Return [x, y] of the center of cell containing provided text 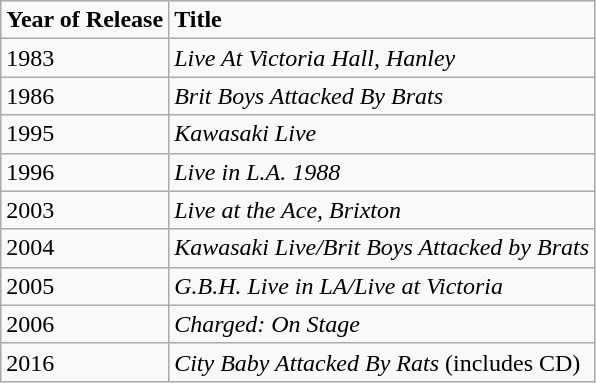
Kawasaki Live/Brit Boys Attacked by Brats [382, 248]
2006 [85, 324]
City Baby Attacked By Rats (includes CD) [382, 362]
Live At Victoria Hall, Hanley [382, 58]
Live at the Ace, Brixton [382, 210]
G.B.H. Live in LA/Live at Victoria [382, 286]
Brit Boys Attacked By Brats [382, 96]
Year of Release [85, 20]
2004 [85, 248]
Live in L.A. 1988 [382, 172]
Kawasaki Live [382, 134]
Title [382, 20]
1983 [85, 58]
2003 [85, 210]
2005 [85, 286]
1996 [85, 172]
2016 [85, 362]
Charged: On Stage [382, 324]
1986 [85, 96]
1995 [85, 134]
